Locate the cell with the specified text and output its (x, y) center coordinate. 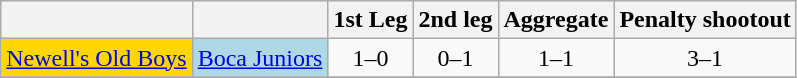
3–1 (705, 58)
Boca Juniors (260, 58)
1–1 (556, 58)
Penalty shootout (705, 20)
0–1 (456, 58)
1st Leg (370, 20)
Aggregate (556, 20)
2nd leg (456, 20)
1–0 (370, 58)
Newell's Old Boys (96, 58)
